Determine the [x, y] coordinate at the center of the cell enclosing the given text.  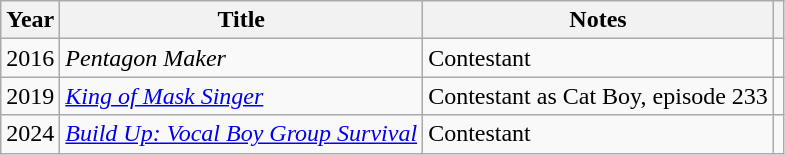
King of Mask Singer [242, 96]
2016 [30, 58]
2024 [30, 134]
Year [30, 20]
Title [242, 20]
Pentagon Maker [242, 58]
Contestant as Cat Boy, episode 233 [598, 96]
Notes [598, 20]
2019 [30, 96]
Build Up: Vocal Boy Group Survival [242, 134]
